Scan for the cell matching the given text and deliver its (x, y) coordinate at center. 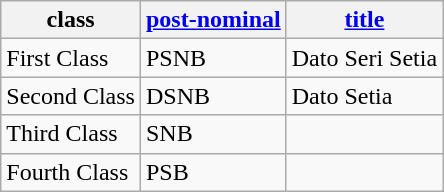
DSNB (213, 96)
Dato Setia (364, 96)
Second Class (71, 96)
class (71, 20)
PSNB (213, 58)
title (364, 20)
Fourth Class (71, 172)
Third Class (71, 134)
PSB (213, 172)
Dato Seri Setia (364, 58)
First Class (71, 58)
SNB (213, 134)
post-nominal (213, 20)
